Search for the cell housing the specified text and yield its [x, y] center coordinate. 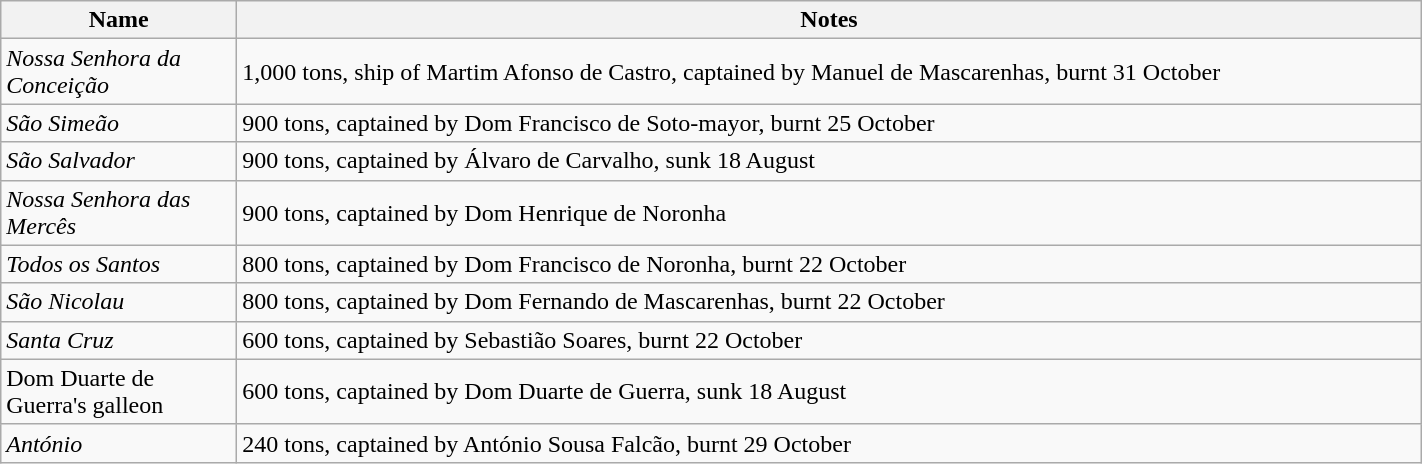
Nossa Senhora da Conceição [119, 72]
900 tons, captained by Dom Francisco de Soto-mayor, burnt 25 October [829, 123]
Notes [829, 20]
800 tons, captained by Dom Fernando de Mascarenhas, burnt 22 October [829, 302]
600 tons, captained by Dom Duarte de Guerra, sunk 18 August [829, 392]
240 tons, captained by António Sousa Falcão, burnt 29 October [829, 443]
900 tons, captained by Álvaro de Carvalho, sunk 18 August [829, 161]
Name [119, 20]
Nossa Senhora das Mercês [119, 212]
São Simeão [119, 123]
São Nicolau [119, 302]
São Salvador [119, 161]
Dom Duarte de Guerra's galleon [119, 392]
1,000 tons, ship of Martim Afonso de Castro, captained by Manuel de Mascarenhas, burnt 31 October [829, 72]
António [119, 443]
Todos os Santos [119, 264]
900 tons, captained by Dom Henrique de Noronha [829, 212]
Santa Cruz [119, 340]
800 tons, captained by Dom Francisco de Noronha, burnt 22 October [829, 264]
600 tons, captained by Sebastião Soares, burnt 22 October [829, 340]
